Locate the cell with the specified text and output its (X, Y) center coordinate. 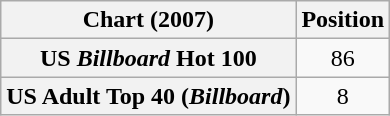
Chart (2007) (148, 20)
86 (343, 58)
US Billboard Hot 100 (148, 58)
US Adult Top 40 (Billboard) (148, 96)
8 (343, 96)
Position (343, 20)
